Provide the (X, Y) coordinate of the cell's center where the given text is located.  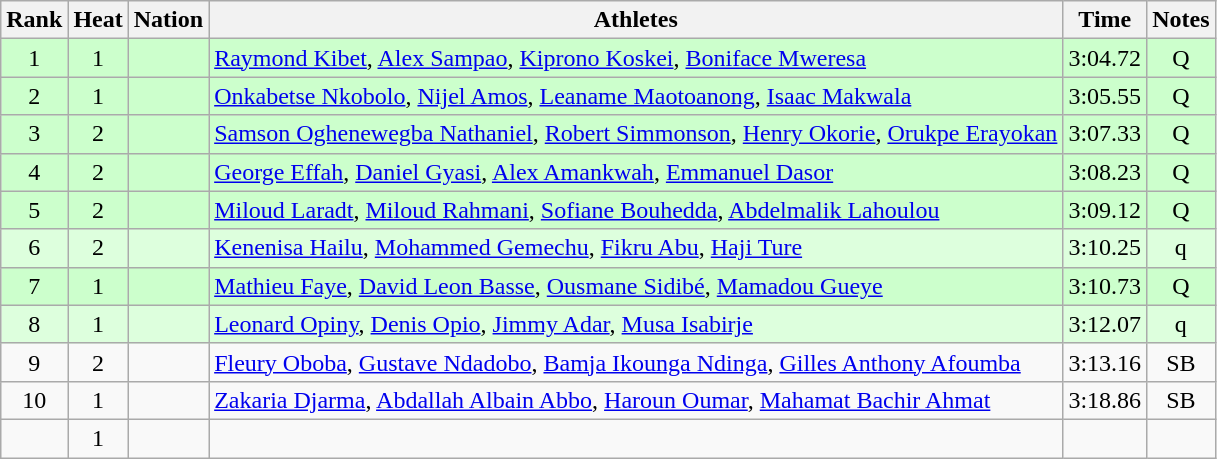
Miloud Laradt, Miloud Rahmani, Sofiane Bouhedda, Abdelmalik Lahoulou (636, 210)
3:13.16 (1105, 362)
Rank (34, 20)
Kenenisa Hailu, Mohammed Gemechu, Fikru Abu, Haji Ture (636, 248)
Fleury Oboba, Gustave Ndadobo, Bamja Ikounga Ndinga, Gilles Anthony Afoumba (636, 362)
3:05.55 (1105, 96)
Time (1105, 20)
7 (34, 286)
3:10.25 (1105, 248)
Onkabetse Nkobolo, Nijel Amos, Leaname Maotoanong, Isaac Makwala (636, 96)
3:10.73 (1105, 286)
Nation (168, 20)
4 (34, 172)
3 (34, 134)
3:09.12 (1105, 210)
Mathieu Faye, David Leon Basse, Ousmane Sidibé, Mamadou Gueye (636, 286)
George Effah, Daniel Gyasi, Alex Amankwah, Emmanuel Dasor (636, 172)
Athletes (636, 20)
Notes (1181, 20)
3:12.07 (1105, 324)
8 (34, 324)
9 (34, 362)
3:08.23 (1105, 172)
3:04.72 (1105, 58)
6 (34, 248)
Raymond Kibet, Alex Sampao, Kiprono Koskei, Boniface Mweresa (636, 58)
10 (34, 400)
Heat (98, 20)
3:07.33 (1105, 134)
Zakaria Djarma, Abdallah Albain Abbo, Haroun Oumar, Mahamat Bachir Ahmat (636, 400)
Samson Oghenewegba Nathaniel, Robert Simmonson, Henry Okorie, Orukpe Erayokan (636, 134)
Leonard Opiny, Denis Opio, Jimmy Adar, Musa Isabirje (636, 324)
3:18.86 (1105, 400)
5 (34, 210)
